Pinpoint the cell where the given text exists, returning its [X, Y] midpoint coordinate. 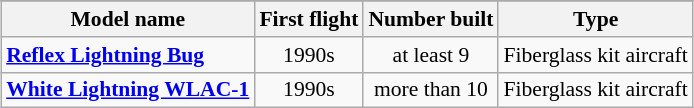
Model name [128, 19]
more than 10 [430, 90]
Number built [430, 19]
Type [595, 19]
White Lightning WLAC-1 [128, 90]
Reflex Lightning Bug [128, 54]
at least 9 [430, 54]
First flight [308, 19]
